Scan for the cell matching the given text and deliver its [x, y] coordinate at center. 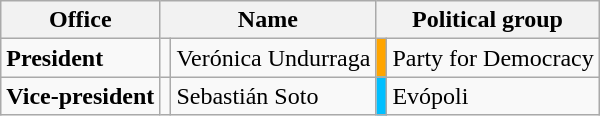
Sebastián Soto [274, 96]
Political group [488, 20]
Party for Democracy [493, 58]
Evópoli [493, 96]
Verónica Undurraga [274, 58]
President [80, 58]
Vice-president [80, 96]
Office [80, 20]
Name [268, 20]
